Scan for the cell matching the given text and deliver its (x, y) coordinate at center. 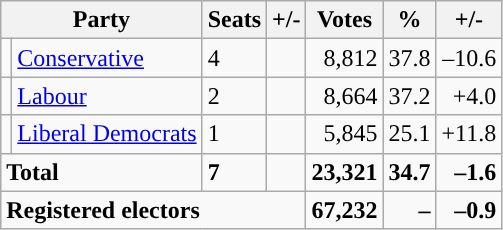
Registered electors (154, 210)
34.7 (410, 172)
37.8 (410, 58)
23,321 (344, 172)
– (410, 210)
37.2 (410, 96)
Conservative (107, 58)
7 (234, 172)
Votes (344, 20)
Liberal Democrats (107, 134)
+11.8 (469, 134)
% (410, 20)
1 (234, 134)
5,845 (344, 134)
8,812 (344, 58)
Seats (234, 20)
25.1 (410, 134)
4 (234, 58)
Labour (107, 96)
–10.6 (469, 58)
Party (102, 20)
Total (102, 172)
8,664 (344, 96)
–0.9 (469, 210)
+4.0 (469, 96)
2 (234, 96)
–1.6 (469, 172)
67,232 (344, 210)
